Identify which cell holds the provided text, then report its (X, Y) central coordinate. 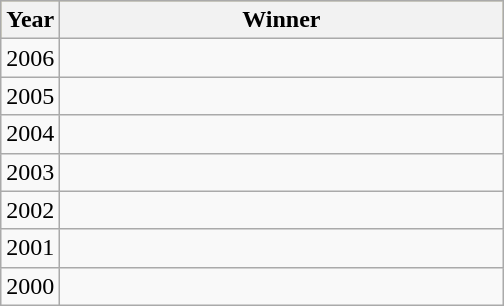
2000 (30, 286)
2003 (30, 172)
2001 (30, 248)
2005 (30, 96)
2004 (30, 134)
Winner (282, 20)
2002 (30, 210)
Year (30, 20)
2006 (30, 58)
